Determine the (X, Y) coordinate at the center of the cell enclosing the given text.  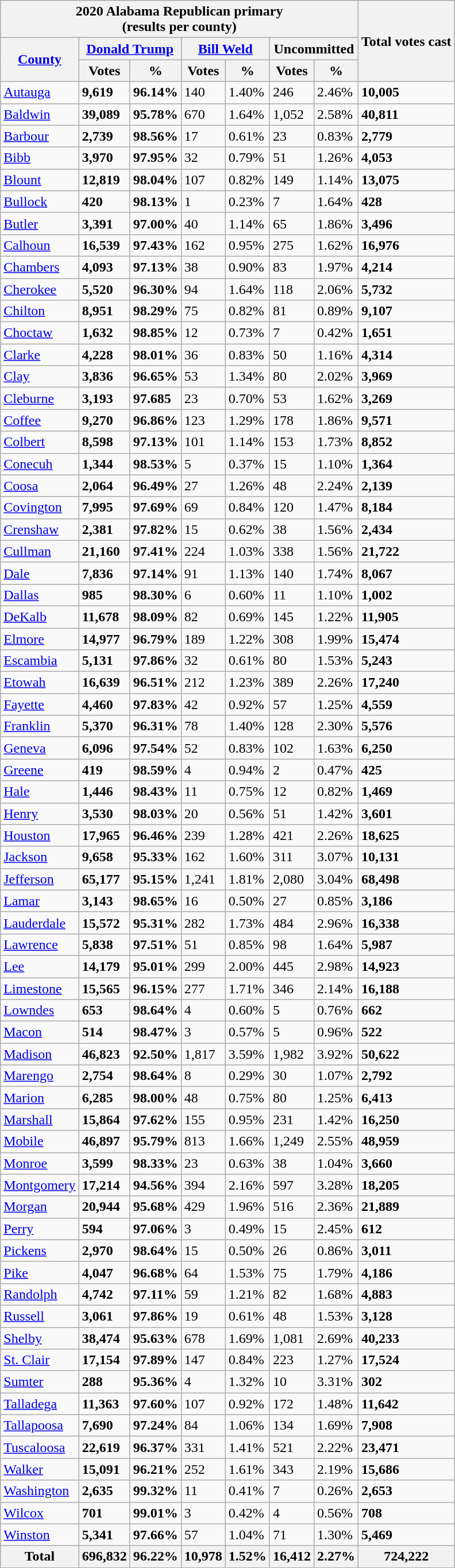
346 (292, 988)
2020 Alabama Republican primary(results per county) (179, 20)
1,446 (105, 792)
0.62% (247, 529)
95.79% (155, 1141)
Clarke (40, 355)
3,186 (407, 901)
Bullock (40, 202)
Cullman (40, 551)
84 (203, 1426)
2,434 (407, 529)
2.22% (336, 1447)
97.54% (155, 748)
7,836 (105, 573)
1 (203, 202)
2.46% (336, 92)
15,686 (407, 1469)
1,982 (292, 1054)
3,970 (105, 158)
4,228 (105, 355)
78 (203, 726)
65,177 (105, 879)
Marion (40, 1098)
97.95% (155, 158)
68,498 (407, 879)
Geneva (40, 748)
1.32% (247, 1382)
46,823 (105, 1054)
1.03% (247, 551)
96.30% (155, 289)
15,565 (105, 988)
17 (203, 136)
3,061 (105, 1316)
Marengo (40, 1076)
1.29% (247, 420)
97.83% (155, 704)
3,601 (407, 814)
Limestone (40, 988)
Henry (40, 814)
96.79% (155, 639)
1.23% (247, 683)
20 (203, 814)
95.78% (155, 114)
Donald Trump (130, 49)
3,660 (407, 1163)
2,064 (105, 486)
2.96% (336, 923)
6,413 (407, 1098)
5,341 (105, 1535)
98 (292, 944)
696,832 (105, 1557)
0.90% (247, 267)
14,179 (105, 966)
2.55% (336, 1141)
2.98% (336, 966)
Dallas (40, 595)
2,754 (105, 1076)
15,091 (105, 1469)
0.26% (336, 1491)
428 (407, 202)
1.06% (247, 1426)
5,520 (105, 289)
331 (203, 1447)
0.96% (336, 1032)
96.37% (155, 1447)
4,093 (105, 267)
26 (292, 1250)
18,625 (407, 835)
3,391 (105, 223)
1.71% (247, 988)
3,128 (407, 1316)
0.41% (247, 1491)
Wilcox (40, 1513)
4,559 (407, 704)
Randolph (40, 1294)
99.32% (155, 1491)
2,739 (105, 136)
40,811 (407, 114)
16,539 (105, 245)
Lauderdale (40, 923)
3,193 (105, 398)
4,186 (407, 1272)
96.31% (155, 726)
98.53% (155, 464)
147 (203, 1360)
81 (292, 311)
0.23% (247, 202)
5,732 (407, 289)
1,002 (407, 595)
Houston (40, 835)
13,075 (407, 180)
98.03% (155, 814)
1,651 (407, 333)
212 (203, 683)
2.06% (336, 289)
15,474 (407, 639)
2 (292, 770)
Mobile (40, 1141)
1.63% (336, 748)
St. Clair (40, 1360)
Marshall (40, 1120)
1.16% (336, 355)
1.21% (247, 1294)
95.36% (155, 1382)
16 (203, 901)
3.04% (336, 879)
3,269 (407, 398)
178 (292, 420)
8,067 (407, 573)
4,314 (407, 355)
38,474 (105, 1338)
6,096 (105, 748)
1.48% (336, 1404)
0.37% (247, 464)
7,995 (105, 508)
96.46% (155, 835)
Covington (40, 508)
338 (292, 551)
97.00% (155, 223)
Colbert (40, 442)
2.16% (247, 1185)
2.30% (336, 726)
Chambers (40, 267)
0.29% (247, 1076)
Etowah (40, 683)
Uncommitted (314, 49)
17,154 (105, 1360)
Jackson (40, 857)
0.94% (247, 770)
7,908 (407, 1426)
Winston (40, 1535)
96.68% (155, 1272)
Morgan (40, 1207)
23,471 (407, 1447)
98.59% (155, 770)
1.68% (336, 1294)
1,249 (292, 1141)
97.89% (155, 1360)
2.02% (336, 377)
3,143 (105, 901)
522 (407, 1032)
Lowndes (40, 1011)
1.07% (336, 1076)
County (40, 60)
662 (407, 1011)
1.74% (336, 573)
17,240 (407, 683)
1.30% (336, 1535)
128 (292, 726)
96.22% (155, 1557)
97.11% (155, 1294)
594 (105, 1229)
Tallapoosa (40, 1426)
4,742 (105, 1294)
724,222 (407, 1557)
813 (203, 1141)
Clay (40, 377)
48,959 (407, 1141)
2.19% (336, 1469)
2.24% (336, 486)
421 (292, 835)
3.07% (336, 857)
5,576 (407, 726)
5,987 (407, 944)
99.01% (155, 1513)
98.00% (155, 1098)
1,632 (105, 333)
0.73% (247, 333)
4,053 (407, 158)
1.52% (247, 1557)
1.99% (336, 639)
Perry (40, 1229)
98.13% (155, 202)
2.27% (336, 1557)
98.65% (155, 901)
15,572 (105, 923)
95.15% (155, 879)
10 (292, 1382)
9,270 (105, 420)
16,338 (407, 923)
Choctaw (40, 333)
21,160 (105, 551)
Monroe (40, 1163)
1.97% (336, 267)
94.56% (155, 1185)
189 (203, 639)
1.27% (336, 1360)
14,977 (105, 639)
Hale (40, 792)
Dale (40, 573)
Walker (40, 1469)
Crenshaw (40, 529)
4,047 (105, 1272)
394 (203, 1185)
16,976 (407, 245)
95.33% (155, 857)
Cleburne (40, 398)
420 (105, 202)
1.60% (247, 857)
484 (292, 923)
Chilton (40, 311)
9,571 (407, 420)
2.58% (336, 114)
Lee (40, 966)
97.14% (155, 573)
96.65% (155, 377)
95.68% (155, 1207)
17,524 (407, 1360)
50 (292, 355)
0.79% (247, 158)
2.45% (336, 1229)
Elmore (40, 639)
Tuscaloosa (40, 1447)
8,852 (407, 442)
98.09% (155, 617)
Franklin (40, 726)
0.76% (336, 1011)
3.31% (336, 1382)
425 (407, 770)
8,184 (407, 508)
0.47% (336, 770)
98.04% (155, 180)
302 (407, 1382)
6,285 (105, 1098)
1.47% (336, 508)
1,081 (292, 1338)
4,214 (407, 267)
2,635 (105, 1491)
101 (203, 442)
50,622 (407, 1054)
118 (292, 289)
3.28% (336, 1185)
30 (292, 1076)
Baldwin (40, 114)
3.59% (247, 1054)
98.47% (155, 1032)
597 (292, 1185)
275 (292, 245)
653 (105, 1011)
64 (203, 1272)
1,469 (407, 792)
Total votes cast (407, 41)
282 (203, 923)
445 (292, 966)
Macon (40, 1032)
419 (105, 770)
3,836 (105, 377)
1,241 (203, 879)
123 (203, 420)
17,214 (105, 1185)
6,250 (407, 748)
6 (203, 595)
1.81% (247, 879)
389 (292, 683)
0.70% (247, 398)
96.51% (155, 683)
Fayette (40, 704)
155 (203, 1120)
Sumter (40, 1382)
17,965 (105, 835)
92.50% (155, 1054)
1.34% (247, 377)
516 (292, 1207)
277 (203, 988)
1,817 (203, 1054)
1,344 (105, 464)
Conecuh (40, 464)
96.14% (155, 92)
97.43% (155, 245)
94 (203, 289)
52 (203, 748)
0.69% (247, 617)
96.21% (155, 1469)
97.82% (155, 529)
14,923 (407, 966)
153 (292, 442)
0.49% (247, 1229)
2.00% (247, 966)
1.28% (247, 835)
96.15% (155, 988)
1.13% (247, 573)
Greene (40, 770)
97.685 (155, 398)
95.63% (155, 1338)
299 (203, 966)
9,619 (105, 92)
16,188 (407, 988)
98.56% (155, 136)
Escambia (40, 661)
670 (203, 114)
Madison (40, 1054)
95.31% (155, 923)
9,658 (105, 857)
11,678 (105, 617)
149 (292, 180)
42 (203, 704)
2,653 (407, 1491)
1.61% (247, 1469)
Lawrence (40, 944)
97.41% (155, 551)
Bibb (40, 158)
98.29% (155, 311)
4,883 (407, 1294)
16,412 (292, 1557)
246 (292, 92)
40 (203, 223)
97.06% (155, 1229)
Shelby (40, 1338)
16,250 (407, 1120)
Cherokee (40, 289)
0.63% (247, 1163)
5,243 (407, 661)
Jefferson (40, 879)
16,639 (105, 683)
19 (203, 1316)
Autauga (40, 92)
612 (407, 1229)
2.36% (336, 1207)
DeKalb (40, 617)
429 (203, 1207)
91 (203, 573)
10,005 (407, 92)
5,131 (105, 661)
Montgomery (40, 1185)
21,889 (407, 1207)
11,905 (407, 617)
0.57% (247, 1032)
59 (203, 1294)
10,131 (407, 857)
3,969 (407, 377)
2,970 (105, 1250)
40,233 (407, 1338)
97.62% (155, 1120)
11,642 (407, 1404)
239 (203, 835)
1.66% (247, 1141)
95.01% (155, 966)
134 (292, 1426)
311 (292, 857)
Barbour (40, 136)
69 (203, 508)
98.01% (155, 355)
Coosa (40, 486)
7,690 (105, 1426)
172 (292, 1404)
Blount (40, 180)
Calhoun (40, 245)
98.43% (155, 792)
1,364 (407, 464)
224 (203, 551)
10,978 (203, 1557)
0.86% (336, 1250)
1.96% (247, 1207)
4,460 (105, 704)
145 (292, 617)
21,722 (407, 551)
1.41% (247, 1447)
343 (292, 1469)
96.86% (155, 420)
20,944 (105, 1207)
Total (40, 1557)
22,619 (105, 1447)
308 (292, 639)
701 (105, 1513)
985 (105, 595)
231 (292, 1120)
Coffee (40, 420)
97.69% (155, 508)
Pike (40, 1272)
Bill Weld (225, 49)
18,205 (407, 1185)
708 (407, 1513)
1,052 (292, 114)
2,139 (407, 486)
46,897 (105, 1141)
8 (203, 1076)
3,530 (105, 814)
0.89% (336, 311)
3,599 (105, 1163)
521 (292, 1447)
12,819 (105, 180)
5,838 (105, 944)
223 (292, 1360)
97.24% (155, 1426)
8,951 (105, 311)
2,792 (407, 1076)
3.92% (336, 1054)
2.14% (336, 988)
98.85% (155, 333)
83 (292, 267)
Butler (40, 223)
288 (105, 1382)
102 (292, 748)
120 (292, 508)
2.69% (336, 1338)
39,089 (105, 114)
5,370 (105, 726)
252 (203, 1469)
11,363 (105, 1404)
97.66% (155, 1535)
36 (203, 355)
65 (292, 223)
Washington (40, 1491)
3,496 (407, 223)
71 (292, 1535)
98.30% (155, 595)
8,598 (105, 442)
5,469 (407, 1535)
97.51% (155, 944)
Pickens (40, 1250)
Talladega (40, 1404)
3,011 (407, 1250)
2,779 (407, 136)
9,107 (407, 311)
Russell (40, 1316)
15,864 (105, 1120)
97.60% (155, 1404)
514 (105, 1032)
98.33% (155, 1163)
2,080 (292, 879)
678 (203, 1338)
2,381 (105, 529)
1.79% (336, 1272)
96.49% (155, 486)
Lamar (40, 901)
